Capture the cell that displays the provided text and extract its (X, Y) central coordinate. 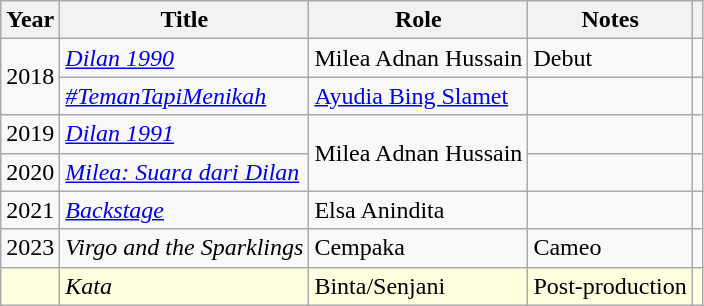
Backstage (184, 210)
Cameo (610, 248)
Year (30, 20)
Dilan 1990 (184, 58)
Title (184, 20)
2020 (30, 172)
Ayudia Bing Slamet (418, 96)
Role (418, 20)
Debut (610, 58)
Kata (184, 286)
Elsa Anindita (418, 210)
2023 (30, 248)
Dilan 1991 (184, 134)
#TemanTapiMenikah (184, 96)
Binta/Senjani (418, 286)
Cempaka (418, 248)
Notes (610, 20)
Virgo and the Sparklings (184, 248)
Post-production (610, 286)
2018 (30, 77)
2019 (30, 134)
2021 (30, 210)
Milea: Suara dari Dilan (184, 172)
